Return the (X, Y) coordinate for the center point of the cell that contains the specified text.  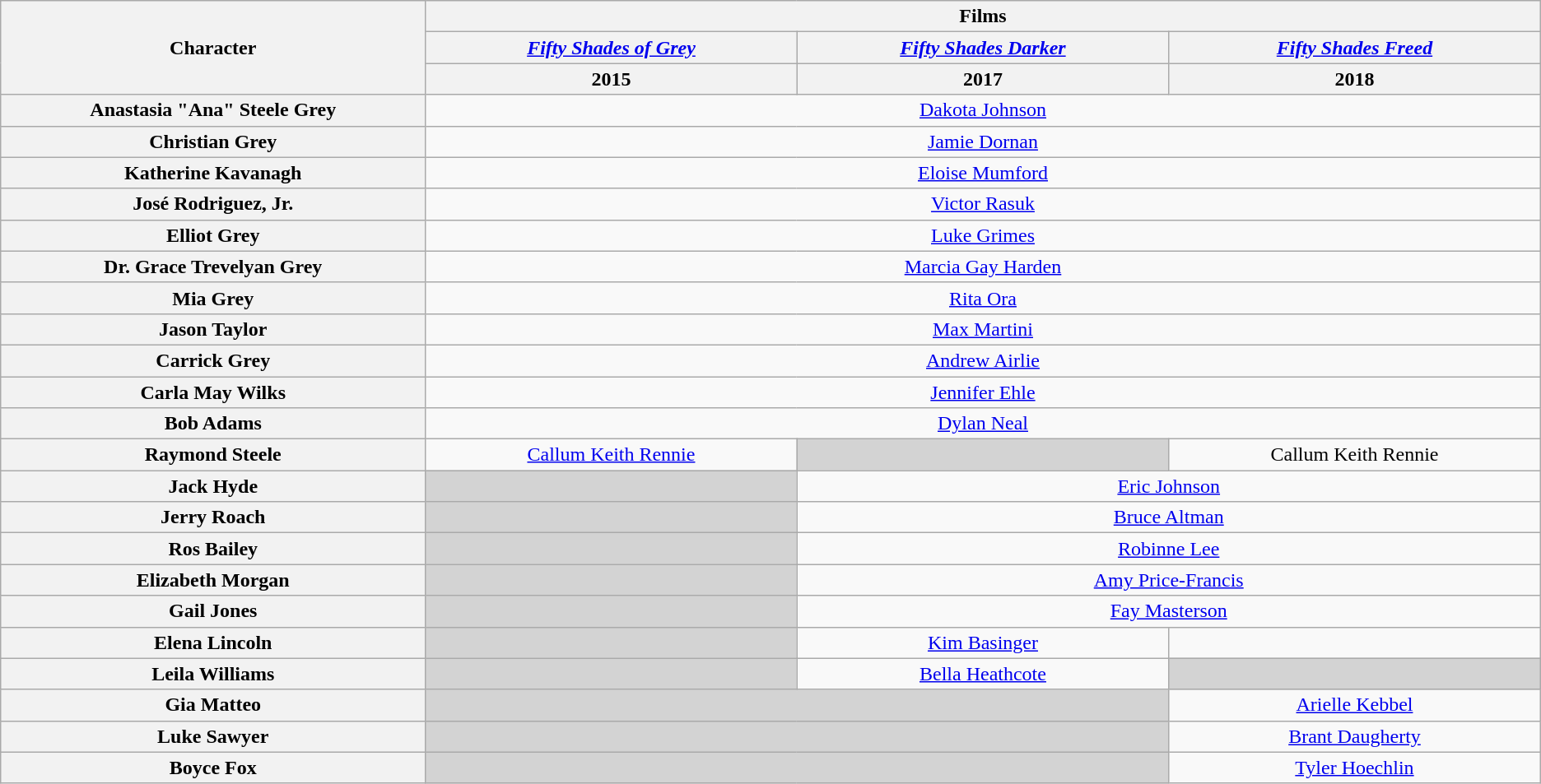
Robinne Lee (1169, 549)
Christian Grey (213, 141)
Gail Jones (213, 611)
Mia Grey (213, 298)
Dr. Grace Trevelyan Grey (213, 267)
Elizabeth Morgan (213, 580)
Amy Price-Francis (1169, 580)
Jamie Dornan (983, 141)
Jerry Roach (213, 517)
Boyce Fox (213, 768)
Elena Lincoln (213, 643)
Bella Heathcote (983, 674)
Character (213, 48)
Carrick Grey (213, 360)
José Rodriguez, Jr. (213, 204)
2018 (1355, 79)
Katherine Kavanagh (213, 173)
Arielle Kebbel (1355, 705)
Bob Adams (213, 424)
Rita Ora (983, 298)
Victor Rasuk (983, 204)
Eric Johnson (1169, 486)
2017 (983, 79)
Anastasia "Ana" Steele Grey (213, 110)
Gia Matteo (213, 705)
Ros Bailey (213, 549)
Luke Sawyer (213, 736)
Andrew Airlie (983, 360)
Max Martini (983, 329)
Brant Daugherty (1355, 736)
Dakota Johnson (983, 110)
2015 (612, 79)
Films (983, 16)
Jennifer Ehle (983, 392)
Fifty Shades Darker (983, 48)
Elliot Grey (213, 235)
Bruce Altman (1169, 517)
Luke Grimes (983, 235)
Kim Basinger (983, 643)
Marcia Gay Harden (983, 267)
Leila Williams (213, 674)
Dylan Neal (983, 424)
Fay Masterson (1169, 611)
Fifty Shades Freed (1355, 48)
Raymond Steele (213, 455)
Tyler Hoechlin (1355, 768)
Jason Taylor (213, 329)
Eloise Mumford (983, 173)
Fifty Shades of Grey (612, 48)
Jack Hyde (213, 486)
Carla May Wilks (213, 392)
